Return the [x, y] coordinate for the center point of the cell that contains the specified text.  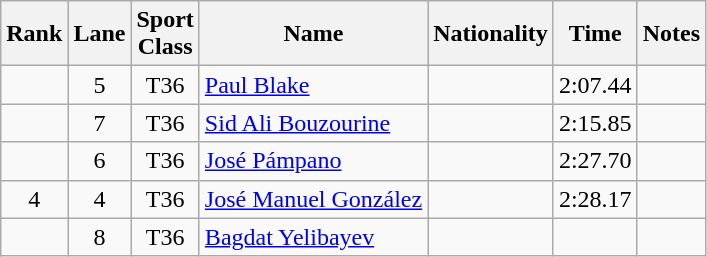
Notes [671, 34]
Nationality [491, 34]
2:15.85 [595, 123]
2:07.44 [595, 85]
Rank [34, 34]
Paul Blake [313, 85]
5 [100, 85]
José Manuel González [313, 199]
Bagdat Yelibayev [313, 237]
6 [100, 161]
7 [100, 123]
Time [595, 34]
2:28.17 [595, 199]
8 [100, 237]
Sid Ali Bouzourine [313, 123]
Name [313, 34]
Lane [100, 34]
2:27.70 [595, 161]
SportClass [165, 34]
José Pámpano [313, 161]
